Return the (X, Y) coordinate for the center point of the cell that contains the specified text.  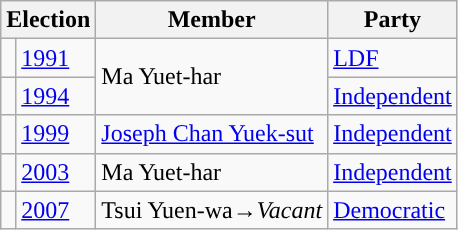
2003 (56, 172)
1994 (56, 96)
Party (393, 20)
1999 (56, 134)
Member (212, 20)
LDF (393, 58)
Joseph Chan Yuek-sut (212, 134)
1991 (56, 58)
Tsui Yuen-wa→Vacant (212, 210)
Democratic (393, 210)
2007 (56, 210)
Election (48, 20)
